Detect which cell encompasses the target text, then output its [x, y] center coordinate. 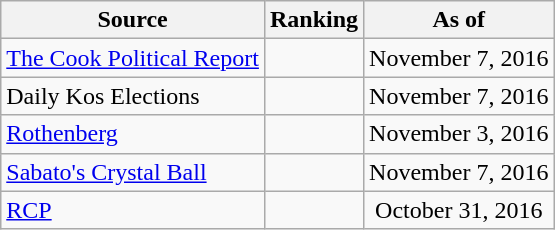
Ranking [314, 20]
As of [459, 20]
November 3, 2016 [459, 134]
Sabato's Crystal Ball [133, 172]
Daily Kos Elections [133, 96]
Rothenberg [133, 134]
October 31, 2016 [459, 210]
RCP [133, 210]
Source [133, 20]
The Cook Political Report [133, 58]
